Identify which cell holds the provided text, then report its (x, y) central coordinate. 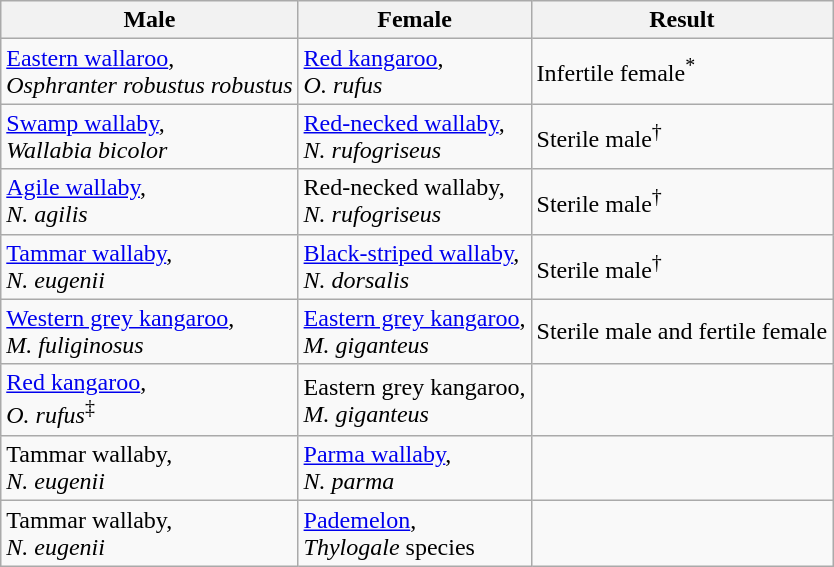
Red kangaroo,O. rufus‡ (150, 400)
Pademelon,Thylogale species (414, 534)
Black-striped wallaby,N. dorsalis (414, 266)
Male (150, 20)
Female (414, 20)
Parma wallaby,N. parma (414, 468)
Red kangaroo,O. rufus (414, 72)
Result (682, 20)
Swamp wallaby,Wallabia bicolor (150, 136)
Infertile female* (682, 72)
Sterile male and fertile female (682, 332)
Western grey kangaroo,M. fuliginosus (150, 332)
Agile wallaby,N. agilis (150, 202)
Eastern wallaroo,Osphranter robustus robustus (150, 72)
